Scan for the cell matching the given text and deliver its (x, y) coordinate at center. 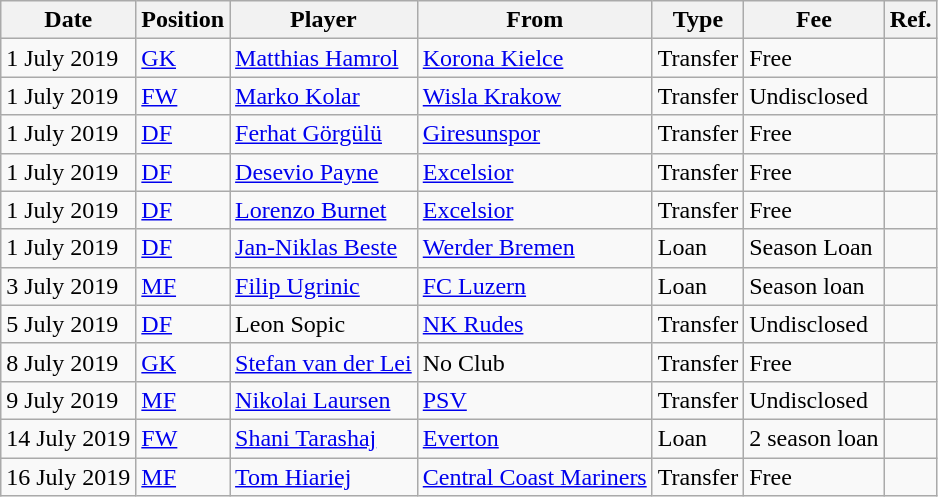
5 July 2019 (68, 324)
Giresunspor (534, 134)
2 season loan (814, 438)
Ferhat Görgülü (324, 134)
Central Coast Mariners (534, 477)
Season Loan (814, 248)
Season loan (814, 286)
Nikolai Laursen (324, 400)
3 July 2019 (68, 286)
FC Luzern (534, 286)
8 July 2019 (68, 362)
Marko Kolar (324, 96)
Ref. (910, 20)
Leon Sopic (324, 324)
16 July 2019 (68, 477)
Stefan van der Lei (324, 362)
Type (698, 20)
Desevio Payne (324, 172)
NK Rudes (534, 324)
From (534, 20)
Player (324, 20)
Fee (814, 20)
Jan-Niklas Beste (324, 248)
Everton (534, 438)
Tom Hiariej (324, 477)
Shani Tarashaj (324, 438)
Werder Bremen (534, 248)
PSV (534, 400)
Matthias Hamrol (324, 58)
Filip Ugrinic (324, 286)
14 July 2019 (68, 438)
No Club (534, 362)
Wisla Krakow (534, 96)
Date (68, 20)
9 July 2019 (68, 400)
Korona Kielce (534, 58)
Position (183, 20)
Lorenzo Burnet (324, 210)
